Scan for the cell matching the given text and deliver its [x, y] coordinate at center. 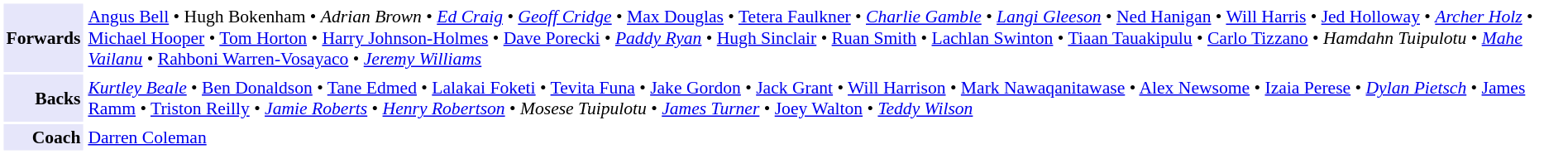
Coach [43, 137]
Forwards [43, 37]
Backs [43, 98]
Darren Coleman [825, 137]
